Capture the cell that displays the provided text and extract its [x, y] central coordinate. 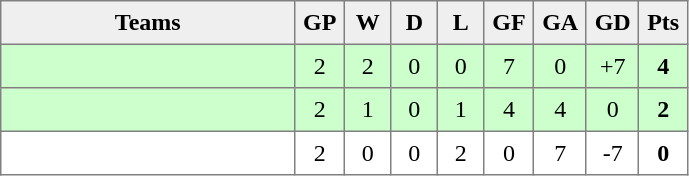
D [414, 23]
+7 [612, 66]
-7 [612, 153]
GF [509, 23]
Teams [148, 23]
GP [320, 23]
L [461, 23]
Pts [663, 23]
GA [560, 23]
GD [612, 23]
W [368, 23]
